Output the [x, y] coordinate of the center of the cell containing the given text.  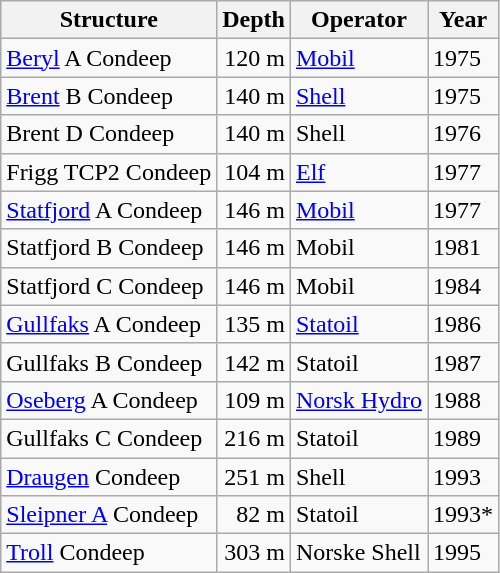
Operator [358, 20]
Norsk Hydro [358, 400]
Elf [358, 172]
216 m [254, 438]
303 m [254, 553]
Gullfaks A Condeep [109, 324]
Depth [254, 20]
1987 [464, 362]
Gullfaks B Condeep [109, 362]
Year [464, 20]
Troll Condeep [109, 553]
1993 [464, 477]
82 m [254, 515]
120 m [254, 58]
1989 [464, 438]
109 m [254, 400]
1981 [464, 248]
Sleipner A Condeep [109, 515]
Brent D Condeep [109, 134]
Statfjord C Condeep [109, 286]
Gullfaks C Condeep [109, 438]
Statfjord A Condeep [109, 210]
Frigg TCP2 Condeep [109, 172]
1995 [464, 553]
1986 [464, 324]
Norske Shell [358, 553]
Beryl A Condeep [109, 58]
1976 [464, 134]
251 m [254, 477]
104 m [254, 172]
Structure [109, 20]
142 m [254, 362]
1993* [464, 515]
1988 [464, 400]
Draugen Condeep [109, 477]
Statfjord B Condeep [109, 248]
Brent B Condeep [109, 96]
135 m [254, 324]
1984 [464, 286]
Oseberg A Condeep [109, 400]
